Provide the (X, Y) coordinate of the cell's center where the given text is located.  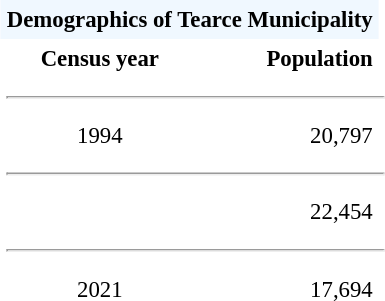
Population (289, 58)
1994 (100, 136)
Census year (100, 58)
20,797 (289, 136)
22,454 (289, 212)
Demographics of Tearce Municipality (190, 20)
